Search for the cell housing the specified text and yield its [x, y] center coordinate. 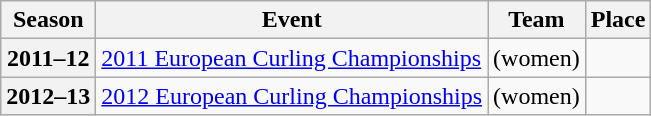
Team [537, 20]
2012 European Curling Championships [292, 96]
2011 European Curling Championships [292, 58]
Season [48, 20]
Event [292, 20]
Place [618, 20]
2012–13 [48, 96]
2011–12 [48, 58]
